For the text-containing cell, return its midpoint in [x, y] coordinate format. 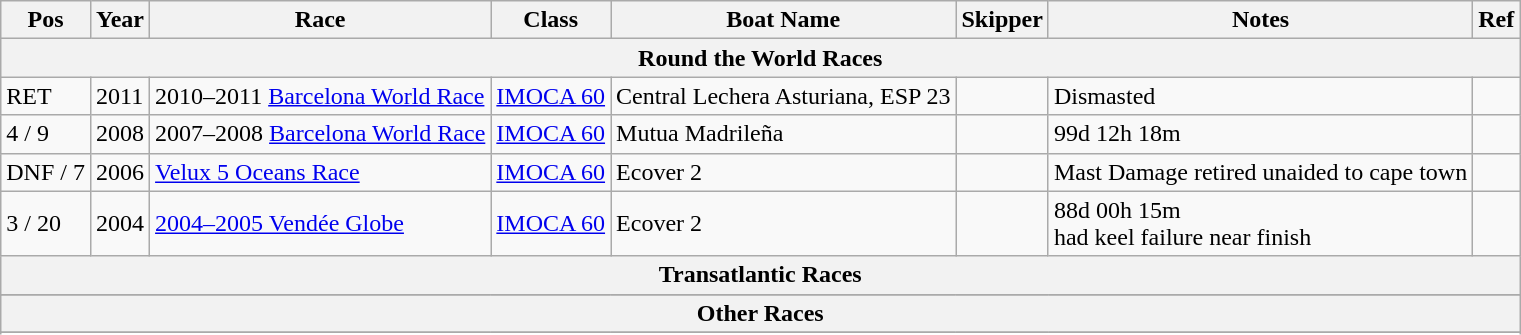
2004–2005 Vendée Globe [320, 224]
4 / 9 [46, 134]
2010–2011 Barcelona World Race [320, 96]
Class [551, 20]
Mutua Madrileña [784, 134]
Other Races [760, 313]
88d 00h 15mhad keel failure near finish [1260, 224]
3 / 20 [46, 224]
2004 [120, 224]
Year [120, 20]
99d 12h 18m [1260, 134]
Race [320, 20]
Mast Damage retired unaided to cape town [1260, 172]
Pos [46, 20]
2011 [120, 96]
Dismasted [1260, 96]
Transatlantic Races [760, 275]
Notes [1260, 20]
2007–2008 Barcelona World Race [320, 134]
2006 [120, 172]
Boat Name [784, 20]
Ref [1496, 20]
Round the World Races [760, 58]
Central Lechera Asturiana, ESP 23 [784, 96]
Skipper [1002, 20]
2008 [120, 134]
DNF / 7 [46, 172]
Velux 5 Oceans Race [320, 172]
RET [46, 96]
